Find where the given text appears and provide that cell's center as [x, y] coordinate. 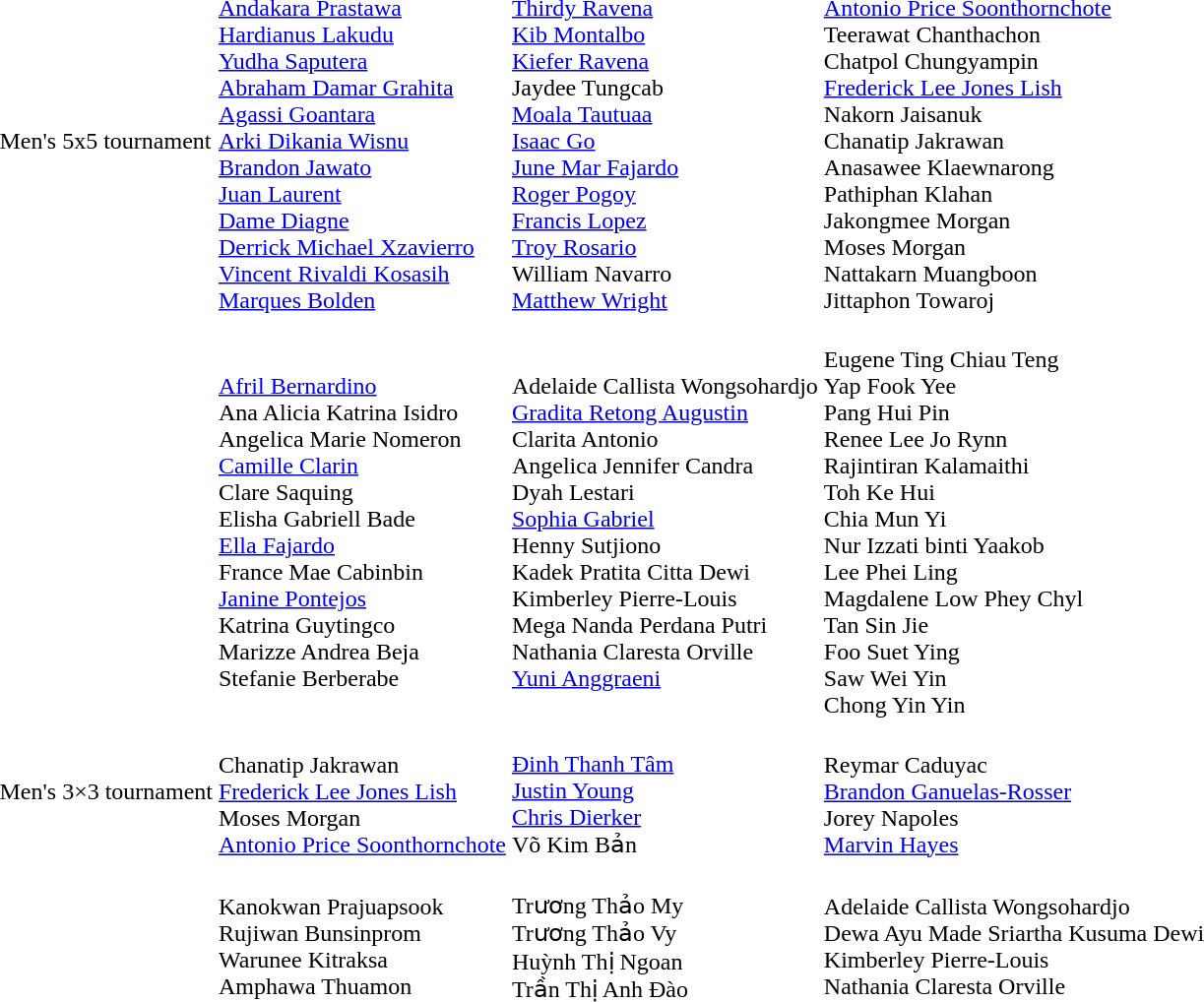
Chanatip JakrawanFrederick Lee Jones LishMoses MorganAntonio Price Soonthornchote [362, 791]
Đinh Thanh TâmJustin YoungChris DierkerVõ Kim Bản [665, 791]
